Identify which cell holds the provided text, then report its [X, Y] central coordinate. 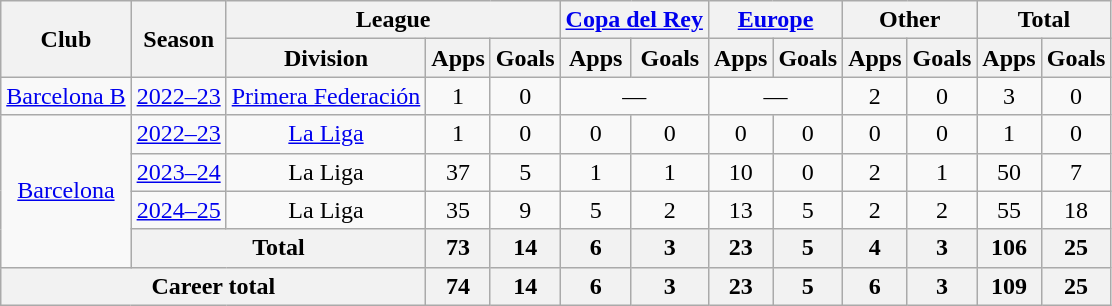
13 [740, 210]
Primera Federación [326, 96]
106 [1009, 248]
Copa del Rey [634, 20]
2024–25 [178, 210]
Club [66, 39]
Division [326, 58]
74 [458, 286]
Barcelona B [66, 96]
7 [1076, 172]
73 [458, 248]
4 [875, 248]
Other [910, 20]
Barcelona [66, 191]
109 [1009, 286]
37 [458, 172]
9 [525, 210]
Europe [775, 20]
18 [1076, 210]
Season [178, 39]
League [393, 20]
2023–24 [178, 172]
55 [1009, 210]
35 [458, 210]
Career total [214, 286]
10 [740, 172]
50 [1009, 172]
